Extract the (x, y) coordinate from the center of the cell holding the provided text.  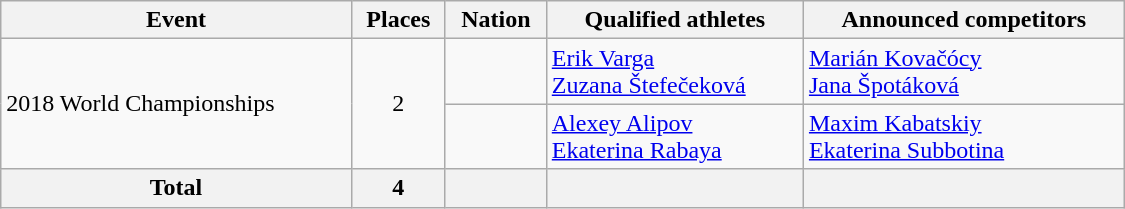
Qualified athletes (674, 20)
Erik VargaZuzana Štefečeková (674, 72)
Announced competitors (964, 20)
Total (176, 188)
Event (176, 20)
4 (398, 188)
Maxim KabatskiyEkaterina Subbotina (964, 136)
Marián KovačócyJana Špotáková (964, 72)
2 (398, 104)
Nation (496, 20)
Alexey AlipovEkaterina Rabaya (674, 136)
2018 World Championships (176, 104)
Places (398, 20)
